Return the [X, Y] coordinate for the center point of the cell that contains the specified text.  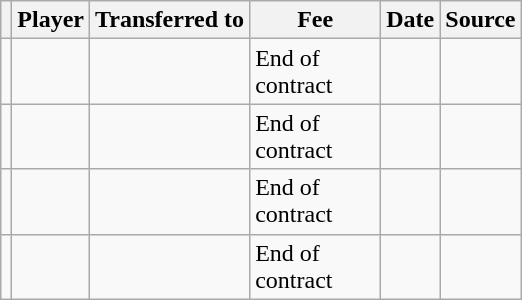
Transferred to [170, 20]
Player [51, 20]
Source [480, 20]
Fee [316, 20]
Date [410, 20]
